Scan for the cell matching the given text and deliver its [x, y] coordinate at center. 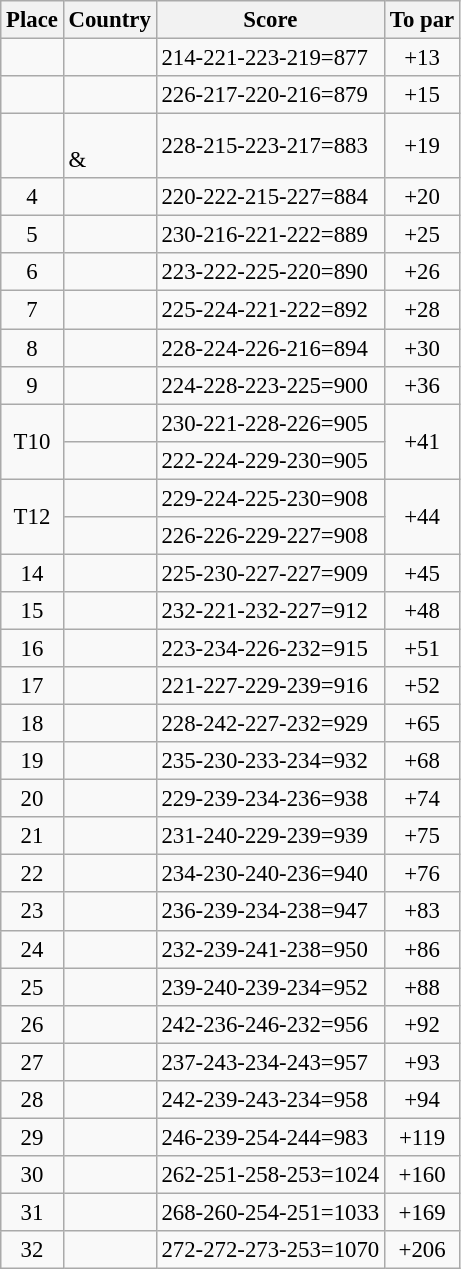
Country [110, 20]
27 [32, 1062]
+45 [422, 573]
4 [32, 197]
214-221-223-219=877 [270, 58]
+26 [422, 273]
+19 [422, 146]
230-221-228-226=905 [270, 423]
232-221-232-227=912 [270, 611]
+51 [422, 648]
+20 [422, 197]
228-242-227-232=929 [270, 724]
To par [422, 20]
+52 [422, 686]
28 [32, 1100]
+36 [422, 385]
234-230-240-236=940 [270, 874]
19 [32, 761]
229-224-225-230=908 [270, 498]
+94 [422, 1100]
+206 [422, 1250]
225-224-221-222=892 [270, 310]
262-251-258-253=1024 [270, 1175]
Place [32, 20]
20 [32, 799]
T10 [32, 442]
272-272-273-253=1070 [270, 1250]
239-240-239-234=952 [270, 987]
+25 [422, 235]
18 [32, 724]
+41 [422, 442]
220-222-215-227=884 [270, 197]
242-236-246-232=956 [270, 1024]
+65 [422, 724]
29 [32, 1137]
231-240-229-239=939 [270, 836]
+160 [422, 1175]
221-227-229-239=916 [270, 686]
6 [32, 273]
226-226-229-227=908 [270, 536]
+15 [422, 95]
+28 [422, 310]
+86 [422, 949]
7 [32, 310]
+169 [422, 1212]
225-230-227-227=909 [270, 573]
21 [32, 836]
25 [32, 987]
230-216-221-222=889 [270, 235]
228-224-226-216=894 [270, 348]
Score [270, 20]
242-239-243-234=958 [270, 1100]
223-234-226-232=915 [270, 648]
32 [32, 1250]
31 [32, 1212]
26 [32, 1024]
235-230-233-234=932 [270, 761]
246-239-254-244=983 [270, 1137]
237-243-234-243=957 [270, 1062]
T12 [32, 516]
222-224-229-230=905 [270, 460]
268-260-254-251=1033 [270, 1212]
30 [32, 1175]
+48 [422, 611]
+30 [422, 348]
236-239-234-238=947 [270, 912]
8 [32, 348]
+74 [422, 799]
226-217-220-216=879 [270, 95]
24 [32, 949]
229-239-234-236=938 [270, 799]
& [110, 146]
9 [32, 385]
5 [32, 235]
+68 [422, 761]
+76 [422, 874]
+75 [422, 836]
15 [32, 611]
17 [32, 686]
+44 [422, 516]
232-239-241-238=950 [270, 949]
+83 [422, 912]
+13 [422, 58]
22 [32, 874]
14 [32, 573]
223-222-225-220=890 [270, 273]
+93 [422, 1062]
+92 [422, 1024]
16 [32, 648]
+119 [422, 1137]
224-228-223-225=900 [270, 385]
+88 [422, 987]
228-215-223-217=883 [270, 146]
23 [32, 912]
